Extract the (x, y) coordinate from the center of the cell holding the provided text.  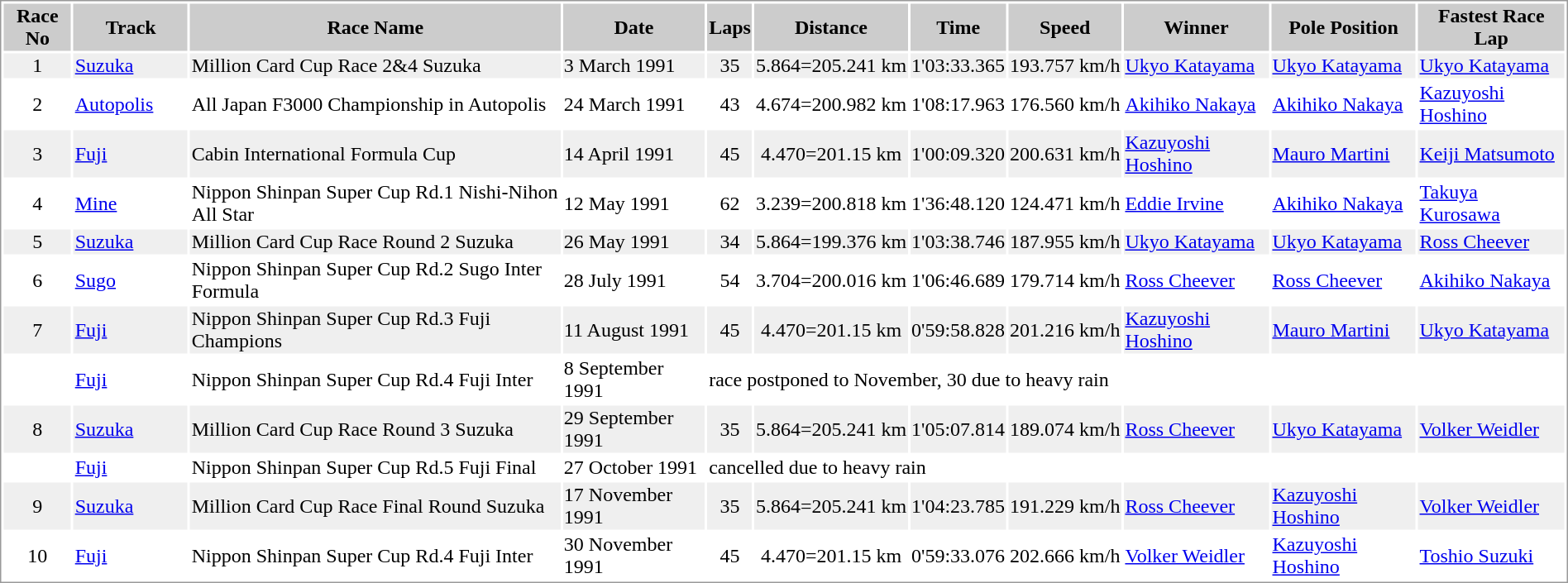
124.471 km/h (1065, 203)
Sugo (131, 280)
27 October 1991 (633, 467)
29 September 1991 (633, 428)
2 (37, 104)
1 (37, 65)
28 July 1991 (633, 280)
17 November 1991 (633, 506)
193.757 km/h (1065, 65)
8 (37, 428)
Time (958, 26)
Pole Position (1343, 26)
Million Card Cup Race Round 2 Suzuka (375, 242)
0'59:58.828 (958, 329)
race postponed to November, 30 due to heavy rain (915, 379)
191.229 km/h (1065, 506)
Race Name (375, 26)
200.631 km/h (1065, 154)
189.074 km/h (1065, 428)
Track (131, 26)
14 April 1991 (633, 154)
3.239=200.818 km (830, 203)
Eddie Irvine (1196, 203)
Million Card Cup Race 2&4 Suzuka (375, 65)
1'08:17.963 (958, 104)
Fastest Race Lap (1491, 26)
Laps (730, 26)
0'59:33.076 (958, 556)
8 September 1991 (633, 379)
Speed (1065, 26)
9 (37, 506)
cancelled due to heavy rain (915, 467)
Nippon Shinpan Super Cup Rd.1 Nishi-Nihon All Star (375, 203)
Million Card Cup Race Round 3 Suzuka (375, 428)
Cabin International Formula Cup (375, 154)
Date (633, 26)
Winner (1196, 26)
3.704=200.016 km (830, 280)
1'03:38.746 (958, 242)
7 (37, 329)
5 (37, 242)
Autopolis (131, 104)
Mine (131, 203)
54 (730, 280)
Keiji Matsumoto (1491, 154)
1'06:46.689 (958, 280)
43 (730, 104)
Takuya Kurosawa (1491, 203)
4.674=200.982 km (830, 104)
176.560 km/h (1065, 104)
All Japan F3000 Championship in Autopolis (375, 104)
34 (730, 242)
6 (37, 280)
Toshio Suzuki (1491, 556)
3 (37, 154)
Race No (37, 26)
30 November 1991 (633, 556)
202.666 km/h (1065, 556)
Nippon Shinpan Super Cup Rd.2 Sugo Inter Formula (375, 280)
4 (37, 203)
3 March 1991 (633, 65)
Million Card Cup Race Final Round Suzuka (375, 506)
10 (37, 556)
201.216 km/h (1065, 329)
Nippon Shinpan Super Cup Rd.5 Fuji Final (375, 467)
Distance (830, 26)
5.864=199.376 km (830, 242)
26 May 1991 (633, 242)
1'03:33.365 (958, 65)
1'36:48.120 (958, 203)
187.955 km/h (1065, 242)
12 May 1991 (633, 203)
1'05:07.814 (958, 428)
179.714 km/h (1065, 280)
11 August 1991 (633, 329)
Nippon Shinpan Super Cup Rd.3 Fuji Champions (375, 329)
1'00:09.320 (958, 154)
1'04:23.785 (958, 506)
24 March 1991 (633, 104)
62 (730, 203)
